Detect which cell encompasses the target text, then output its [x, y] center coordinate. 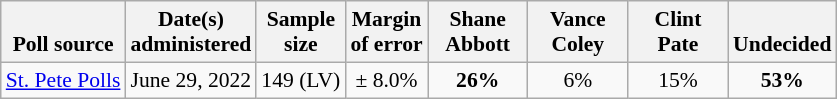
Date(s)administered [190, 32]
VanceColey [578, 32]
6% [578, 80]
June 29, 2022 [190, 80]
15% [678, 80]
ClintPate [678, 32]
Poll source [64, 32]
± 8.0% [386, 80]
Samplesize [300, 32]
149 (LV) [300, 80]
53% [782, 80]
St. Pete Polls [64, 80]
Undecided [782, 32]
ShaneAbbott [478, 32]
26% [478, 80]
Marginof error [386, 32]
